Scan for the cell matching the given text and deliver its (x, y) coordinate at center. 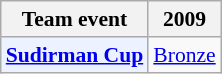
Sudirman Cup (75, 55)
Bronze (184, 55)
Team event (75, 19)
2009 (184, 19)
